From the cell containing the given text, extract its center point as [X, Y] coordinate. 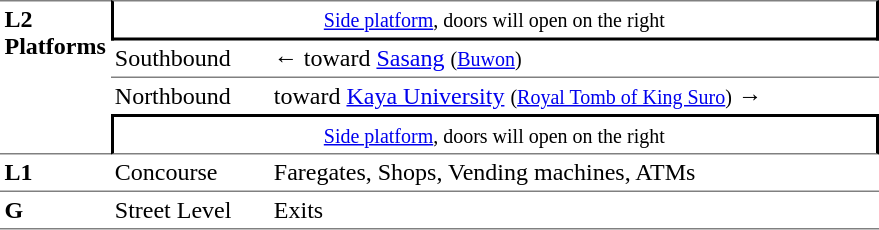
Street Level [190, 211]
Faregates, Shops, Vending machines, ATMs [574, 173]
L2Platforms [55, 77]
← toward Sasang (Buwon) [574, 59]
Southbound [190, 59]
G [55, 211]
Concourse [190, 173]
toward Kaya University (Royal Tomb of King Suro) → [574, 96]
Northbound [190, 96]
Exits [574, 211]
L1 [55, 173]
